Determine the (X, Y) coordinate at the center of the cell enclosing the given text.  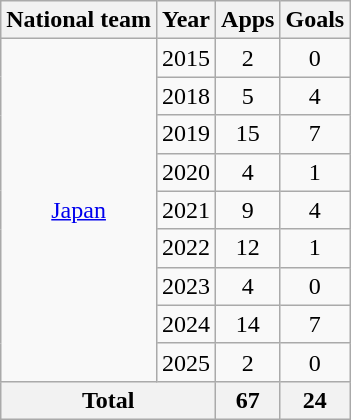
2015 (186, 58)
9 (248, 210)
67 (248, 400)
2020 (186, 172)
2021 (186, 210)
5 (248, 96)
Japan (79, 210)
Total (108, 400)
2018 (186, 96)
12 (248, 248)
15 (248, 134)
2022 (186, 248)
14 (248, 324)
2024 (186, 324)
National team (79, 20)
Year (186, 20)
2023 (186, 286)
2025 (186, 362)
Apps (248, 20)
2019 (186, 134)
Goals (315, 20)
24 (315, 400)
